Determine the (X, Y) coordinate at the center of the cell enclosing the given text.  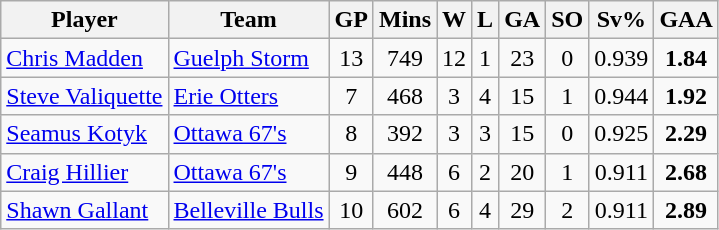
0.939 (622, 58)
602 (404, 210)
Shawn Gallant (84, 210)
0.944 (622, 96)
Player (84, 20)
392 (404, 134)
Erie Otters (248, 96)
2.89 (686, 210)
1.92 (686, 96)
2.68 (686, 172)
Team (248, 20)
29 (522, 210)
Sv% (622, 20)
13 (351, 58)
GP (351, 20)
GA (522, 20)
8 (351, 134)
Seamus Kotyk (84, 134)
9 (351, 172)
Craig Hillier (84, 172)
W (454, 20)
Chris Madden (84, 58)
23 (522, 58)
10 (351, 210)
2.29 (686, 134)
SO (568, 20)
468 (404, 96)
0.925 (622, 134)
L (486, 20)
448 (404, 172)
20 (522, 172)
Belleville Bulls (248, 210)
12 (454, 58)
Mins (404, 20)
Steve Valiquette (84, 96)
7 (351, 96)
1.84 (686, 58)
749 (404, 58)
Guelph Storm (248, 58)
GAA (686, 20)
